Output the (x, y) coordinate of the center of the cell containing the given text.  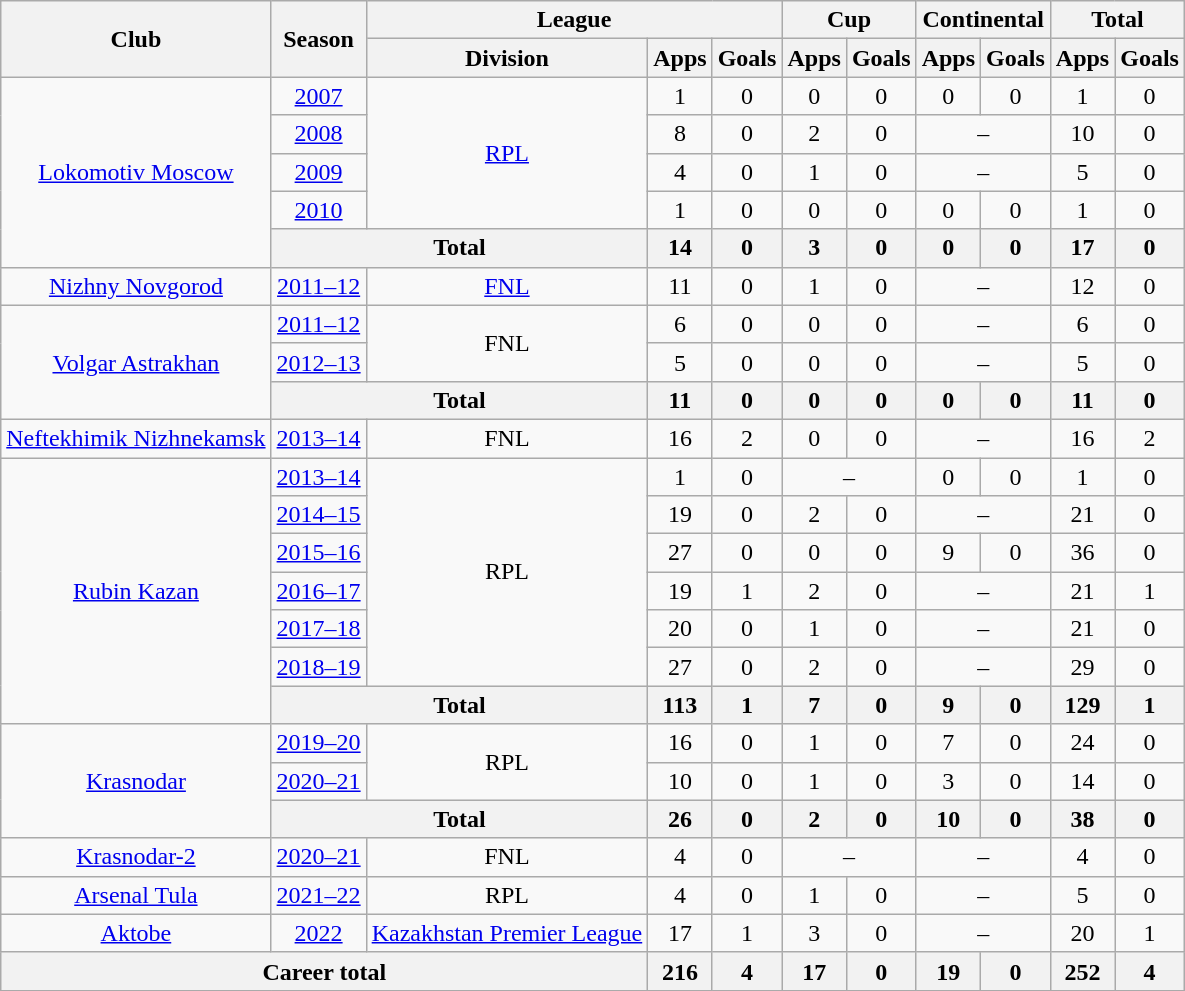
12 (1082, 286)
2009 (318, 172)
Nizhny Novgorod (136, 286)
Club (136, 39)
Aktobe (136, 933)
2008 (318, 134)
8 (680, 134)
2010 (318, 210)
113 (680, 705)
Continental (983, 20)
Krasnodar (136, 781)
Neftekhimik Nizhnekamsk (136, 438)
2019–20 (318, 743)
Kazakhstan Premier League (507, 933)
252 (1082, 971)
Arsenal Tula (136, 895)
Volgar Astrakhan (136, 362)
38 (1082, 819)
League (574, 20)
Lokomotiv Moscow (136, 172)
216 (680, 971)
Division (507, 58)
26 (680, 819)
2016–17 (318, 591)
2017–18 (318, 629)
2022 (318, 933)
Krasnodar-2 (136, 857)
Season (318, 39)
2007 (318, 96)
2014–15 (318, 515)
24 (1082, 743)
Rubin Kazan (136, 591)
Cup (849, 20)
29 (1082, 667)
2018–19 (318, 667)
129 (1082, 705)
2015–16 (318, 553)
2012–13 (318, 362)
Career total (324, 971)
2021–22 (318, 895)
36 (1082, 553)
